Pinpoint the cell where the given text exists, returning its [X, Y] midpoint coordinate. 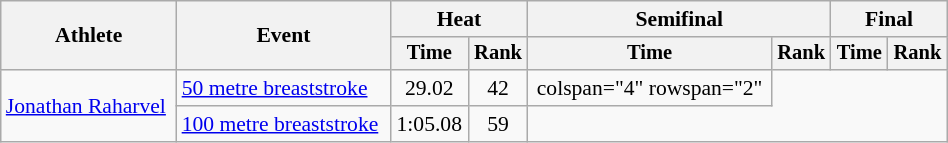
Final [889, 19]
Athlete [89, 36]
50 metre breaststroke [284, 88]
42 [498, 88]
100 metre breaststroke [284, 124]
Heat [459, 19]
Event [284, 36]
Semifinal [680, 19]
Jonathan Raharvel [89, 106]
1:05.08 [429, 124]
29.02 [429, 88]
colspan="4" rowspan="2" [650, 88]
59 [498, 124]
